Locate the cell with the specified text and output its (X, Y) center coordinate. 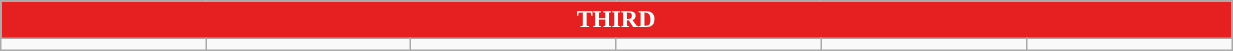
THIRD (616, 20)
